Determine the [X, Y] coordinate at the center of the cell enclosing the given text.  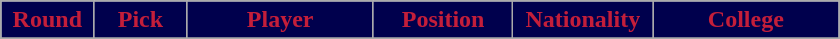
Round [48, 20]
Player [280, 20]
Nationality [583, 20]
Pick [140, 20]
College [746, 20]
Position [443, 20]
